Pinpoint the cell where the given text exists, returning its [x, y] midpoint coordinate. 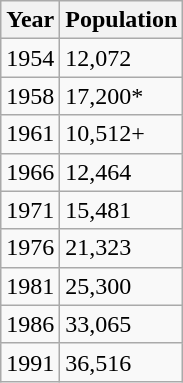
12,464 [122, 172]
10,512+ [122, 134]
1986 [30, 324]
1976 [30, 248]
33,065 [122, 324]
1971 [30, 210]
15,481 [122, 210]
Year [30, 20]
1961 [30, 134]
12,072 [122, 58]
1958 [30, 96]
1981 [30, 286]
1954 [30, 58]
36,516 [122, 362]
1991 [30, 362]
17,200* [122, 96]
1966 [30, 172]
Population [122, 20]
25,300 [122, 286]
21,323 [122, 248]
